Determine the [x, y] coordinate at the center of the cell enclosing the given text.  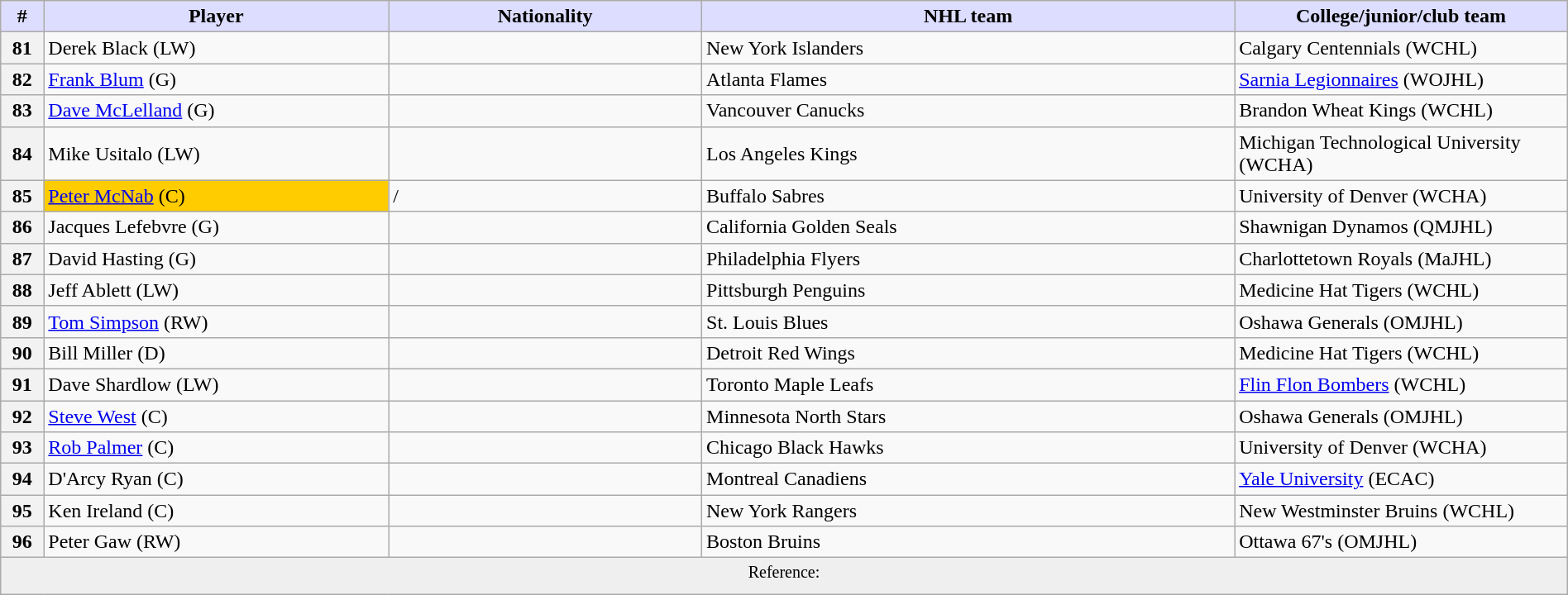
Jeff Ablett (LW) [217, 290]
Yale University (ECAC) [1401, 479]
College/junior/club team [1401, 17]
Michigan Technological University (WCHA) [1401, 154]
Brandon Wheat Kings (WCHL) [1401, 111]
Boston Bruins [968, 542]
David Hasting (G) [217, 259]
D'Arcy Ryan (C) [217, 479]
Toronto Maple Leafs [968, 384]
Montreal Canadiens [968, 479]
Sarnia Legionnaires (WOJHL) [1401, 79]
85 [22, 196]
Ottawa 67's (OMJHL) [1401, 542]
St. Louis Blues [968, 321]
Frank Blum (G) [217, 79]
Pittsburgh Penguins [968, 290]
Buffalo Sabres [968, 196]
91 [22, 384]
81 [22, 48]
Player [217, 17]
96 [22, 542]
Calgary Centennials (WCHL) [1401, 48]
89 [22, 321]
New York Islanders [968, 48]
87 [22, 259]
84 [22, 154]
Philadelphia Flyers [968, 259]
Rob Palmer (C) [217, 448]
88 [22, 290]
Bill Miller (D) [217, 353]
Atlanta Flames [968, 79]
93 [22, 448]
Tom Simpson (RW) [217, 321]
Shawnigan Dynamos (QMJHL) [1401, 227]
86 [22, 227]
Peter McNab (C) [217, 196]
Steve West (C) [217, 416]
NHL team [968, 17]
New Westminster Bruins (WCHL) [1401, 511]
Nationality [546, 17]
83 [22, 111]
Dave Shardlow (LW) [217, 384]
Vancouver Canucks [968, 111]
Peter Gaw (RW) [217, 542]
90 [22, 353]
New York Rangers [968, 511]
Chicago Black Hawks [968, 448]
82 [22, 79]
Reference: [784, 577]
Dave McLelland (G) [217, 111]
Minnesota North Stars [968, 416]
Charlottetown Royals (MaJHL) [1401, 259]
# [22, 17]
Flin Flon Bombers (WCHL) [1401, 384]
95 [22, 511]
Jacques Lefebvre (G) [217, 227]
Detroit Red Wings [968, 353]
94 [22, 479]
Ken Ireland (C) [217, 511]
Los Angeles Kings [968, 154]
Mike Usitalo (LW) [217, 154]
Derek Black (LW) [217, 48]
92 [22, 416]
California Golden Seals [968, 227]
/ [546, 196]
